Search for the cell housing the specified text and yield its (X, Y) center coordinate. 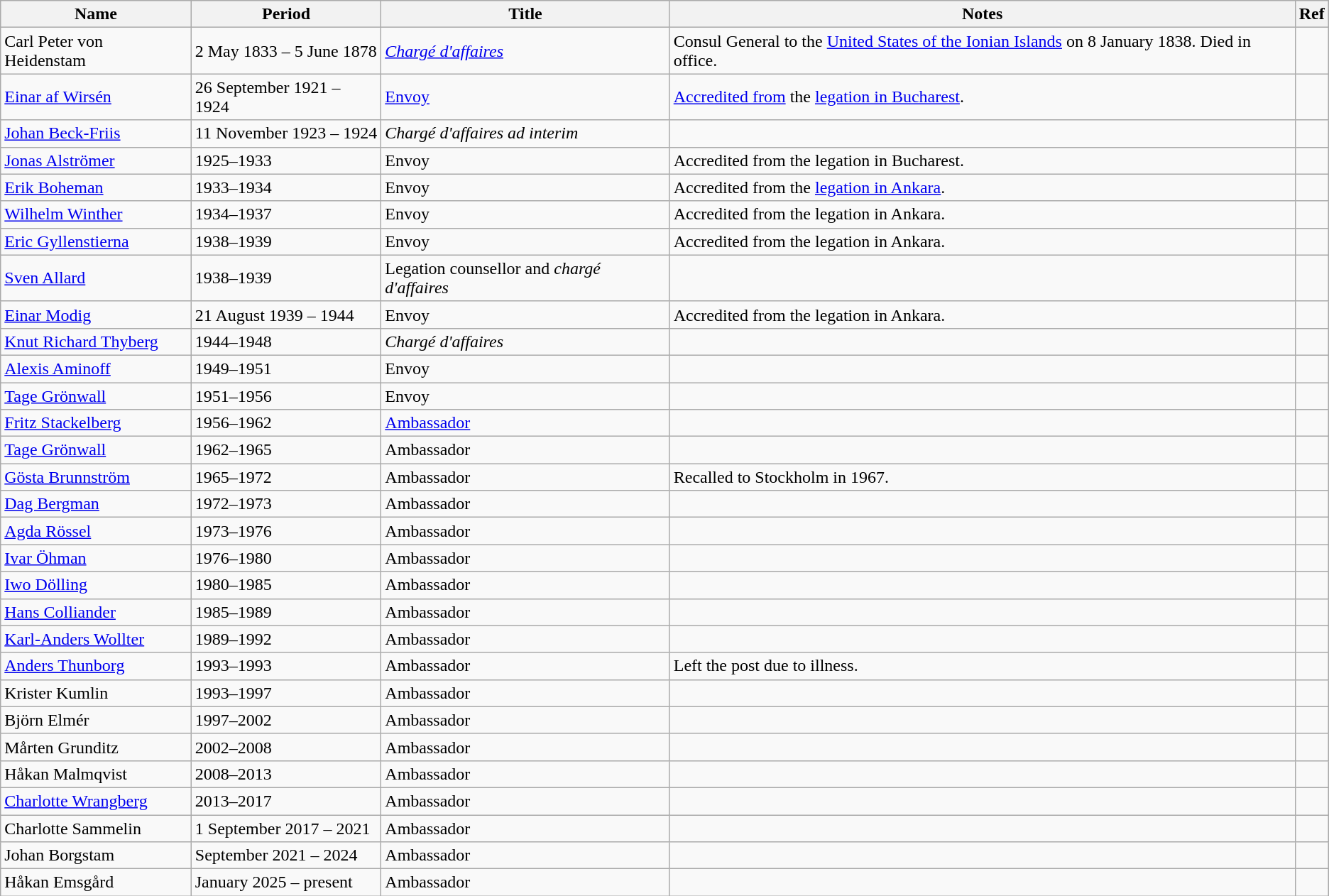
Title (525, 14)
Chargé d'affaires ad interim (525, 133)
Ref (1312, 14)
Left the post due to illness. (983, 666)
Charlotte Sammelin (96, 829)
1972–1973 (286, 504)
1 September 2017 – 2021 (286, 829)
1951–1956 (286, 395)
Gösta Brunnström (96, 477)
11 November 1923 – 1924 (286, 133)
Fritz Stackelberg (96, 423)
26 September 1921 – 1924 (286, 97)
Recalled to Stockholm in 1967. (983, 477)
Erik Boheman (96, 187)
Legation counsellor and chargé d'affaires (525, 278)
Alexis Aminoff (96, 368)
1976–1980 (286, 558)
Eric Gyllenstierna (96, 241)
1944–1948 (286, 342)
Jonas Alströmer (96, 160)
1973–1976 (286, 531)
Krister Kumlin (96, 693)
Einar Modig (96, 315)
Agda Rössel (96, 531)
1993–1997 (286, 693)
1933–1934 (286, 187)
2002–2008 (286, 747)
Björn Elmér (96, 720)
2008–2013 (286, 774)
Wilhelm Winther (96, 214)
Iwo Dölling (96, 585)
Hans Colliander (96, 612)
2013–2017 (286, 801)
Sven Allard (96, 278)
Johan Beck-Friis (96, 133)
Dag Bergman (96, 504)
Anders Thunborg (96, 666)
Notes (983, 14)
2 May 1833 – 5 June 1878 (286, 51)
1949–1951 (286, 368)
1985–1989 (286, 612)
1934–1937 (286, 214)
Name (96, 14)
1925–1933 (286, 160)
1965–1972 (286, 477)
Period (286, 14)
1989–1992 (286, 639)
Carl Peter von Heidenstam (96, 51)
1980–1985 (286, 585)
Einar af Wirsén (96, 97)
Mårten Grunditz (96, 747)
Ivar Öhman (96, 558)
1993–1993 (286, 666)
September 2021 – 2024 (286, 856)
1962–1965 (286, 450)
1956–1962 (286, 423)
1997–2002 (286, 720)
Consul General to the United States of the Ionian Islands on 8 January 1838. Died in office. (983, 51)
Johan Borgstam (96, 856)
21 August 1939 – 1944 (286, 315)
Håkan Malmqvist (96, 774)
January 2025 – present (286, 883)
Karl-Anders Wollter (96, 639)
Knut Richard Thyberg (96, 342)
Håkan Emsgård (96, 883)
Charlotte Wrangberg (96, 801)
